Provide the (x, y) coordinate of the cell's center where the given text is located.  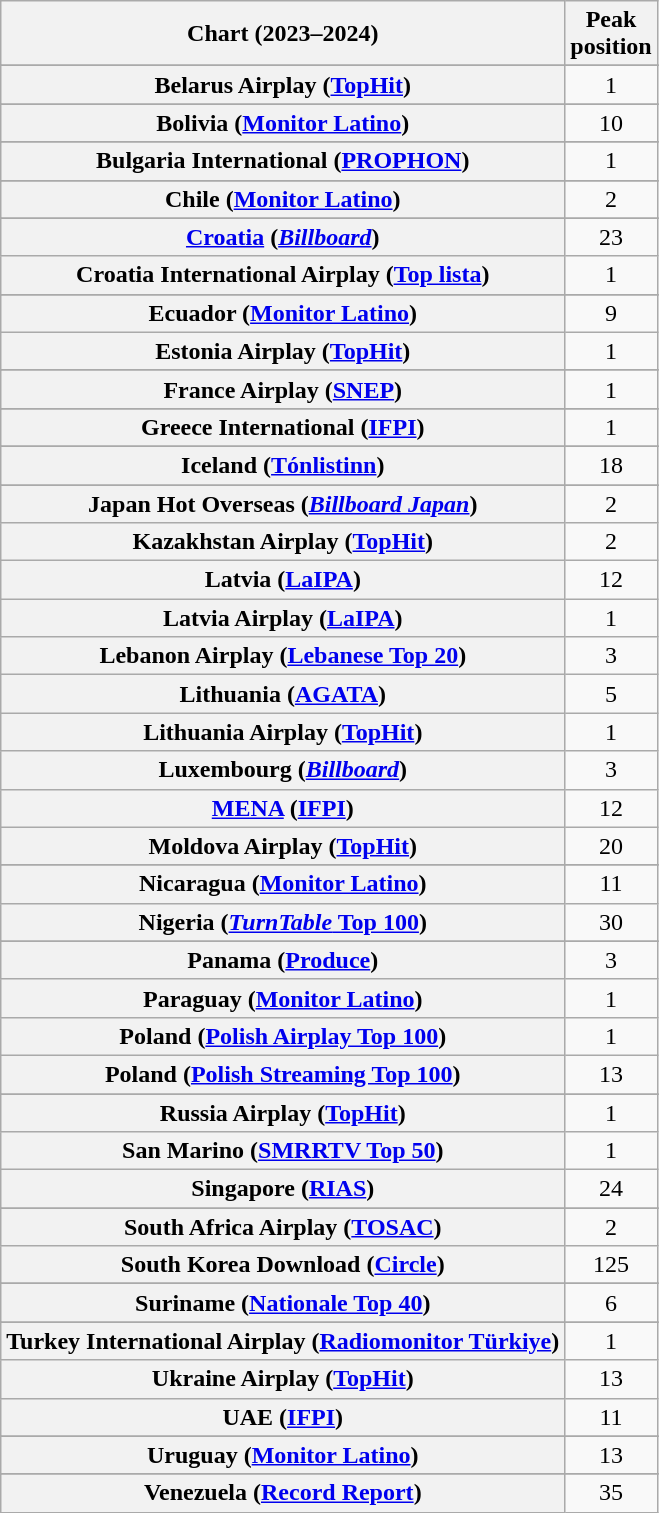
Chart (2023–2024) (283, 34)
Nicaragua (Monitor Latino) (283, 884)
18 (611, 465)
Poland (Polish Streaming Top 100) (283, 1074)
Lithuania (AGATA) (283, 694)
125 (611, 1265)
Bulgaria International (PROPHON) (283, 161)
Latvia (LaIPA) (283, 580)
Singapore (RIAS) (283, 1189)
Paraguay (Monitor Latino) (283, 998)
UAE (IFPI) (283, 1417)
10 (611, 123)
30 (611, 922)
Lebanon Airplay (Lebanese Top 20) (283, 656)
Luxembourg (Billboard) (283, 770)
South Korea Download (Circle) (283, 1265)
24 (611, 1189)
23 (611, 237)
Suriname (Nationale Top 40) (283, 1303)
Turkey International Airplay (Radiomonitor Türkiye) (283, 1341)
Japan Hot Overseas (Billboard Japan) (283, 503)
Uruguay (Monitor Latino) (283, 1455)
Moldova Airplay (TopHit) (283, 846)
Iceland (Tónlistinn) (283, 465)
5 (611, 694)
Greece International (IFPI) (283, 427)
Kazakhstan Airplay (TopHit) (283, 542)
Lithuania Airplay (TopHit) (283, 732)
6 (611, 1303)
South Africa Airplay (TOSAC) (283, 1227)
Croatia International Airplay (Top lista) (283, 275)
Panama (Produce) (283, 960)
9 (611, 313)
Peakposition (611, 34)
MENA (IFPI) (283, 808)
35 (611, 1493)
Poland (Polish Airplay Top 100) (283, 1036)
20 (611, 846)
Croatia (Billboard) (283, 237)
San Marino (SMRRTV Top 50) (283, 1151)
Chile (Monitor Latino) (283, 199)
Venezuela (Record Report) (283, 1493)
Ukraine Airplay (TopHit) (283, 1379)
Ecuador (Monitor Latino) (283, 313)
Bolivia (Monitor Latino) (283, 123)
France Airplay (SNEP) (283, 389)
Latvia Airplay (LaIPA) (283, 618)
Russia Airplay (TopHit) (283, 1113)
Nigeria (TurnTable Top 100) (283, 922)
Estonia Airplay (TopHit) (283, 351)
Belarus Airplay (TopHit) (283, 85)
